Determine the (X, Y) coordinate at the center of the cell enclosing the given text.  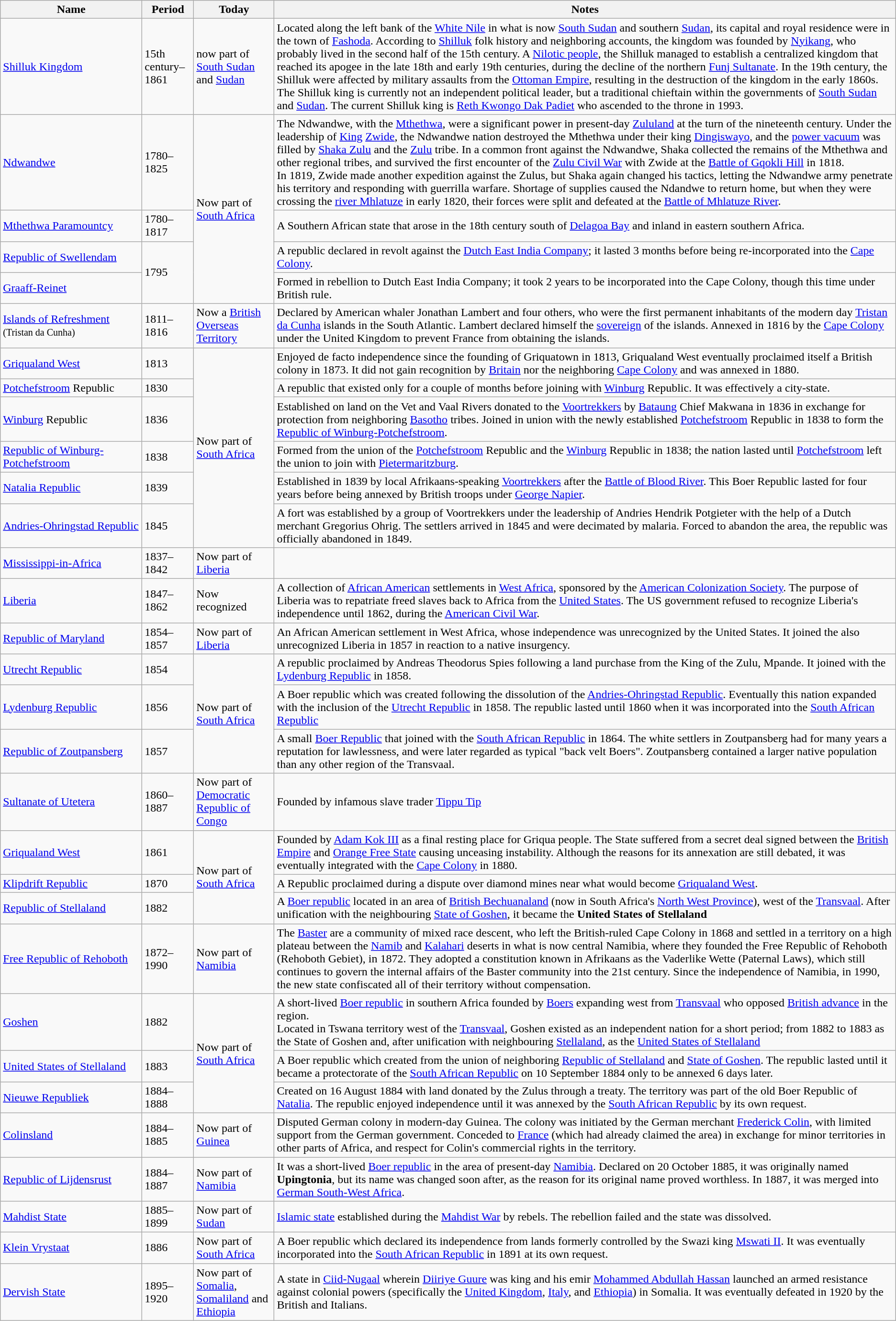
Sultanate of Utetera (71, 802)
Goshen (71, 1022)
1886 (168, 1248)
1830 (168, 388)
Andries-Ohringstad Republic (71, 526)
1839 (168, 487)
Notes (585, 10)
1883 (168, 1066)
A Republic proclaimed during a dispute over diamond mines near what would become Griqualand West. (585, 883)
Potchefstroom Republic (71, 388)
Islands of Refreshment(Tristan da Cunha) (71, 326)
1857 (168, 751)
now part of South Sudan and Sudan (234, 67)
Natalia Republic (71, 487)
Lydenburg Republic (71, 707)
1870 (168, 883)
United States of Stellaland (71, 1066)
Winburg Republic (71, 419)
1780–1817 (168, 226)
1885–1899 (168, 1217)
1838 (168, 457)
Klipdrift Republic (71, 883)
1884–1887 (168, 1179)
Ndwandwe (71, 162)
Republic of Swellendam (71, 257)
Republic of Maryland (71, 639)
1837–1842 (168, 563)
1854 (168, 669)
Period (168, 10)
Mthethwa Paramountcy (71, 226)
Now part of Sudan (234, 1217)
1856 (168, 707)
1895–1920 (168, 1292)
A Southern African state that arose in the 18th century south of Delagoa Bay and inland in eastern southern Africa. (585, 226)
1847–1862 (168, 601)
Today (234, 10)
Now part of Somalia, Somaliland and Ethiopia (234, 1292)
Name (71, 10)
Islamic state established during the Mahdist War by rebels. The rebellion failed and the state was dissolved. (585, 1217)
A republic that existed only for a couple of months before joining with Winburg Republic. It was effectively a city-state. (585, 388)
15th century–1861 (168, 67)
Graaff-Reinet (71, 288)
Republic of Winburg-Potchefstroom (71, 457)
Republic of Zoutpansberg (71, 751)
1811–1816 (168, 326)
Now part of Democratic Republic of Congo (234, 802)
Utrecht Republic (71, 669)
1795 (168, 272)
1813 (168, 363)
Formed in rebellion to Dutch East India Company; it took 2 years to be incorporated into the Cape Colony, though this time under British rule. (585, 288)
Mississippi-in-Africa (71, 563)
1884–1885 (168, 1135)
Republic of Lijdensrust (71, 1179)
1854–1857 (168, 639)
Mahdist State (71, 1217)
1872–1990 (168, 959)
Dervish State (71, 1292)
Now a British Overseas Territory (234, 326)
1884–1888 (168, 1097)
Now part of Guinea (234, 1135)
1845 (168, 526)
Nieuwe Republiek (71, 1097)
Liberia (71, 601)
Free Republic of Rehoboth (71, 959)
Now recognized (234, 601)
1861 (168, 852)
Shilluk Kingdom (71, 67)
1836 (168, 419)
1780–1825 (168, 162)
Colinsland (71, 1135)
A republic declared in revolt against the Dutch East India Company; it lasted 3 months before being re-incorporated into the Cape Colony. (585, 257)
Founded by infamous slave trader Tippu Tip (585, 802)
1860–1887 (168, 802)
Republic of Stellaland (71, 908)
Klein Vrystaat (71, 1248)
